Detect which cell encompasses the target text, then output its (x, y) center coordinate. 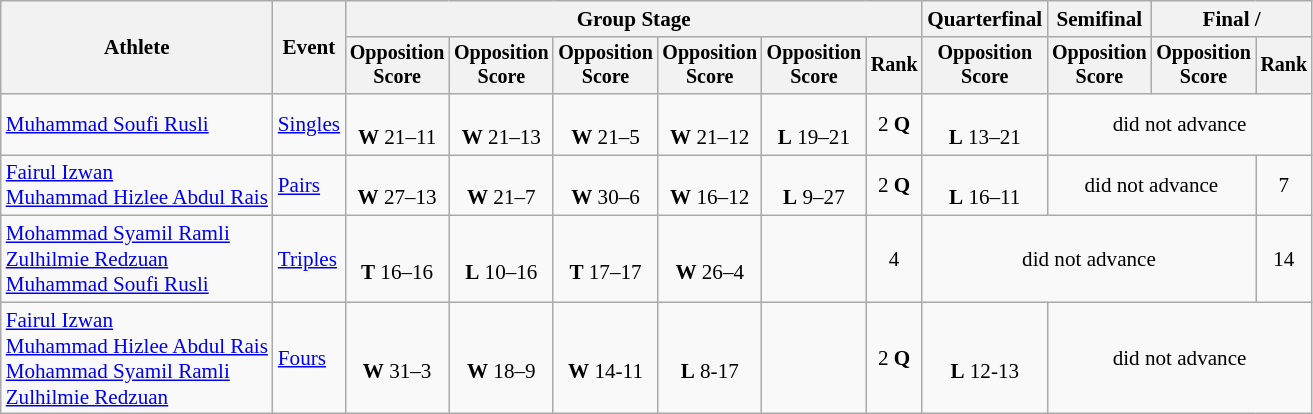
Athlete (137, 48)
L 9–27 (814, 186)
L 19–21 (814, 124)
W 21–12 (710, 124)
L 12-13 (984, 358)
Muhammad Soufi Rusli (137, 124)
4 (894, 259)
W 14-11 (605, 358)
Pairs (309, 186)
Fours (309, 358)
W 21–13 (501, 124)
Final / (1231, 18)
Mohammad Syamil RamliZulhilmie RedzuanMuhammad Soufi Rusli (137, 259)
7 (1284, 186)
L 13–21 (984, 124)
W 18–9 (501, 358)
W 21–11 (397, 124)
W 31–3 (397, 358)
14 (1284, 259)
T 16–16 (397, 259)
L 8-17 (710, 358)
Quarterfinal (984, 18)
L 10–16 (501, 259)
W 21–5 (605, 124)
Singles (309, 124)
W 30–6 (605, 186)
W 16–12 (710, 186)
W 26–4 (710, 259)
Event (309, 48)
Group Stage (634, 18)
W 21–7 (501, 186)
Triples (309, 259)
Semifinal (1099, 18)
W 27–13 (397, 186)
L 16–11 (984, 186)
T 17–17 (605, 259)
Fairul IzwanMuhammad Hizlee Abdul Rais (137, 186)
Fairul IzwanMuhammad Hizlee Abdul RaisMohammad Syamil RamliZulhilmie Redzuan (137, 358)
